Locate the cell with the specified text and output its (X, Y) center coordinate. 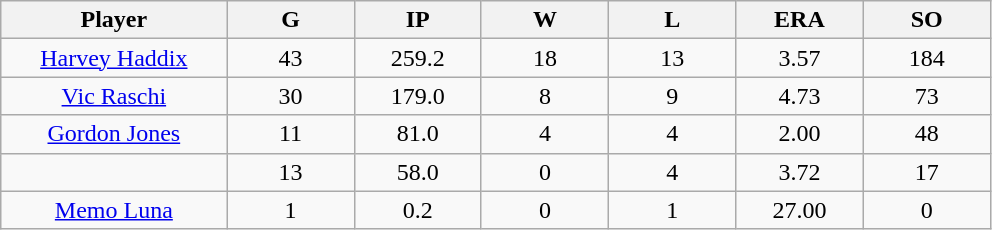
184 (926, 58)
73 (926, 96)
0.2 (418, 210)
ERA (800, 20)
Player (114, 20)
Vic Raschi (114, 96)
30 (290, 96)
17 (926, 172)
43 (290, 58)
Gordon Jones (114, 134)
Memo Luna (114, 210)
4.73 (800, 96)
81.0 (418, 134)
27.00 (800, 210)
9 (672, 96)
18 (544, 58)
8 (544, 96)
SO (926, 20)
2.00 (800, 134)
G (290, 20)
48 (926, 134)
IP (418, 20)
58.0 (418, 172)
11 (290, 134)
3.72 (800, 172)
259.2 (418, 58)
Harvey Haddix (114, 58)
W (544, 20)
179.0 (418, 96)
L (672, 20)
3.57 (800, 58)
